Determine the (X, Y) coordinate at the center of the cell enclosing the given text.  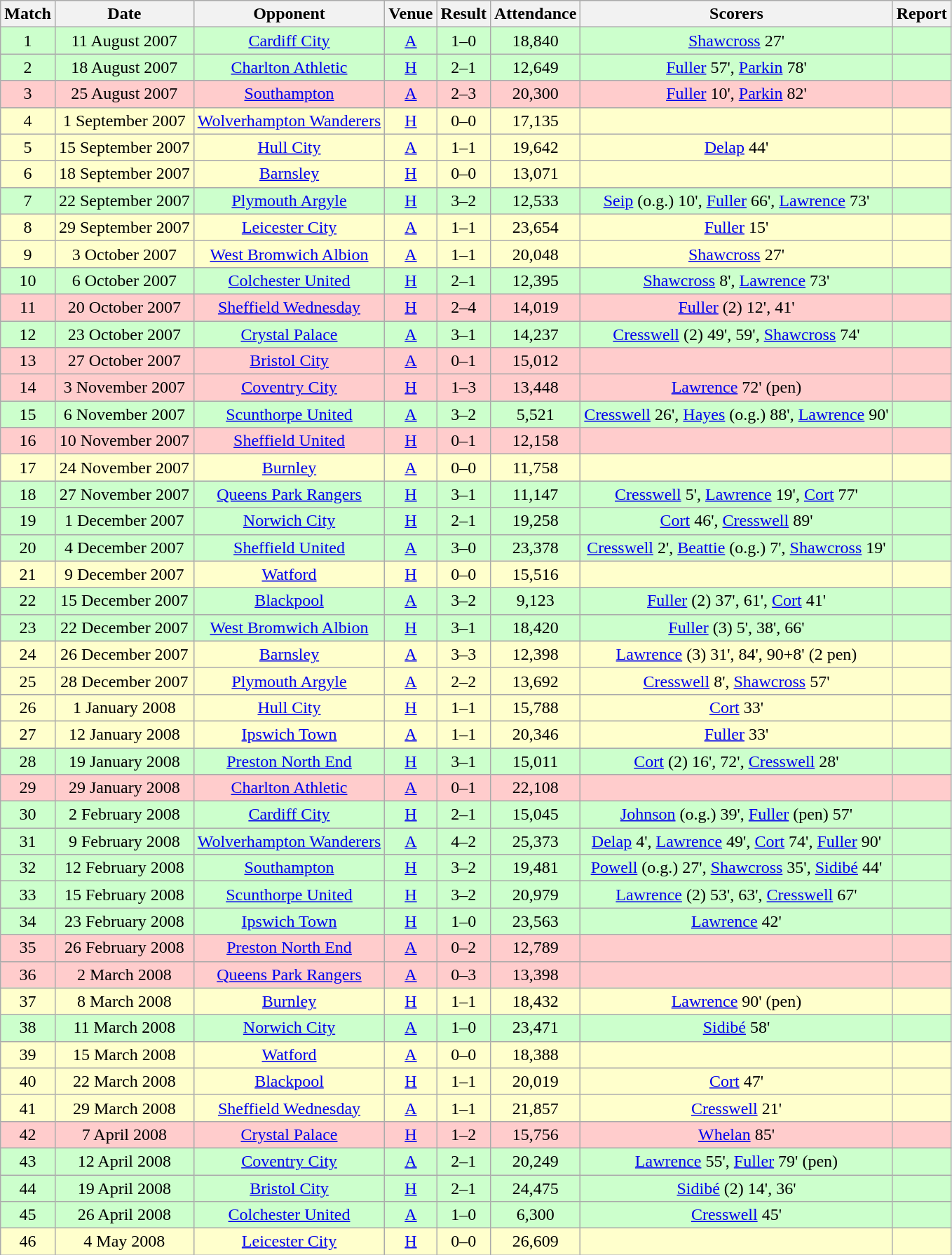
6 (28, 174)
Opponent (289, 14)
35 (28, 948)
26 (28, 707)
Delap 44' (736, 147)
3 (28, 94)
Fuller 15' (736, 227)
17 (28, 468)
23,471 (535, 1028)
22 December 2007 (124, 627)
20 October 2007 (124, 307)
9,123 (535, 601)
32 (28, 868)
Sidibé 58' (736, 1028)
22 September 2007 (124, 201)
1–3 (463, 388)
0–3 (463, 975)
23,563 (535, 921)
27 October 2007 (124, 361)
43 (28, 1161)
18,432 (535, 1001)
18,420 (535, 627)
12,789 (535, 948)
15,011 (535, 761)
33 (28, 895)
Fuller 10', Parkin 82' (736, 94)
41 (28, 1108)
Cresswell 8', Shawcross 57' (736, 681)
10 November 2007 (124, 441)
15,756 (535, 1134)
3 November 2007 (124, 388)
Cresswell 21' (736, 1108)
2 February 2008 (124, 815)
37 (28, 1001)
42 (28, 1134)
15,045 (535, 815)
20,979 (535, 895)
Cresswell 2', Beattie (o.g.) 7', Shawcross 19' (736, 548)
19,258 (535, 521)
6 October 2007 (124, 280)
12 January 2008 (124, 734)
Scorers (736, 14)
Fuller (2) 12', 41' (736, 307)
Cresswell 5', Lawrence 19', Cort 77' (736, 494)
4 May 2008 (124, 1242)
39 (28, 1054)
Cort 33' (736, 707)
14 (28, 388)
13 (28, 361)
27 November 2007 (124, 494)
10 (28, 280)
18 (28, 494)
7 April 2008 (124, 1134)
7 (28, 201)
Lawrence 55', Fuller 79' (pen) (736, 1161)
2–3 (463, 94)
14,019 (535, 307)
Fuller 33' (736, 734)
12,395 (535, 280)
Lawrence 42' (736, 921)
15 December 2007 (124, 601)
Venue (411, 14)
Report (921, 14)
15,788 (535, 707)
Cort 46', Cresswell 89' (736, 521)
Date (124, 14)
26 December 2007 (124, 654)
13,071 (535, 174)
Lawrence (2) 53', 63', Cresswell 67' (736, 895)
Cresswell (2) 49', 59', Shawcross 74' (736, 334)
19 April 2008 (124, 1188)
26 February 2008 (124, 948)
11,147 (535, 494)
Powell (o.g.) 27', Shawcross 35', Sidibé 44' (736, 868)
6,300 (535, 1215)
Match (28, 14)
13,448 (535, 388)
Delap 4', Lawrence 49', Cort 74', Fuller 90' (736, 841)
12 (28, 334)
Cresswell 26', Hayes (o.g.) 88', Lawrence 90' (736, 414)
Result (463, 14)
Cort 47' (736, 1081)
11,758 (535, 468)
Fuller (3) 5', 38', 66' (736, 627)
20 (28, 548)
18,840 (535, 41)
25 (28, 681)
23,654 (535, 227)
29 (28, 788)
Sidibé (2) 14', 36' (736, 1188)
31 (28, 841)
2 March 2008 (124, 975)
30 (28, 815)
Shawcross 8', Lawrence 73' (736, 280)
1 January 2008 (124, 707)
15,516 (535, 574)
12,533 (535, 201)
22,108 (535, 788)
23,378 (535, 548)
21 (28, 574)
45 (28, 1215)
23 October 2007 (124, 334)
20,019 (535, 1081)
0–2 (463, 948)
3–3 (463, 654)
1–2 (463, 1134)
Fuller 57', Parkin 78' (736, 67)
8 March 2008 (124, 1001)
4 (28, 121)
1 September 2007 (124, 121)
Cort (2) 16', 72', Cresswell 28' (736, 761)
5 (28, 147)
2–4 (463, 307)
15 September 2007 (124, 147)
34 (28, 921)
44 (28, 1188)
26 April 2008 (124, 1215)
15,012 (535, 361)
Lawrence 90' (pen) (736, 1001)
Attendance (535, 14)
2–2 (463, 681)
12 April 2008 (124, 1161)
24 (28, 654)
29 September 2007 (124, 227)
38 (28, 1028)
4 December 2007 (124, 548)
18 September 2007 (124, 174)
Lawrence 72' (pen) (736, 388)
19,481 (535, 868)
11 August 2007 (124, 41)
27 (28, 734)
16 (28, 441)
24,475 (535, 1188)
25,373 (535, 841)
36 (28, 975)
3 October 2007 (124, 254)
19,642 (535, 147)
29 March 2008 (124, 1108)
19 (28, 521)
Fuller (2) 37', 61', Cort 41' (736, 601)
13,398 (535, 975)
23 (28, 627)
20,048 (535, 254)
9 (28, 254)
28 December 2007 (124, 681)
19 January 2008 (124, 761)
17,135 (535, 121)
24 November 2007 (124, 468)
28 (28, 761)
18,388 (535, 1054)
12 February 2008 (124, 868)
23 February 2008 (124, 921)
3–0 (463, 548)
15 March 2008 (124, 1054)
20,300 (535, 94)
20,346 (535, 734)
11 (28, 307)
8 (28, 227)
1 (28, 41)
2 (28, 67)
Whelan 85' (736, 1134)
1 December 2007 (124, 521)
12,649 (535, 67)
25 August 2007 (124, 94)
14,237 (535, 334)
4–2 (463, 841)
15 (28, 414)
Lawrence (3) 31', 84', 90+8' (2 pen) (736, 654)
29 January 2008 (124, 788)
12,158 (535, 441)
46 (28, 1242)
20,249 (535, 1161)
21,857 (535, 1108)
Cresswell 45' (736, 1215)
11 March 2008 (124, 1028)
Johnson (o.g.) 39', Fuller (pen) 57' (736, 815)
26,609 (535, 1242)
Seip (o.g.) 10', Fuller 66', Lawrence 73' (736, 201)
22 March 2008 (124, 1081)
9 December 2007 (124, 574)
12,398 (535, 654)
9 February 2008 (124, 841)
13,692 (535, 681)
40 (28, 1081)
18 August 2007 (124, 67)
22 (28, 601)
15 February 2008 (124, 895)
6 November 2007 (124, 414)
5,521 (535, 414)
